Capture the cell that displays the provided text and extract its (x, y) central coordinate. 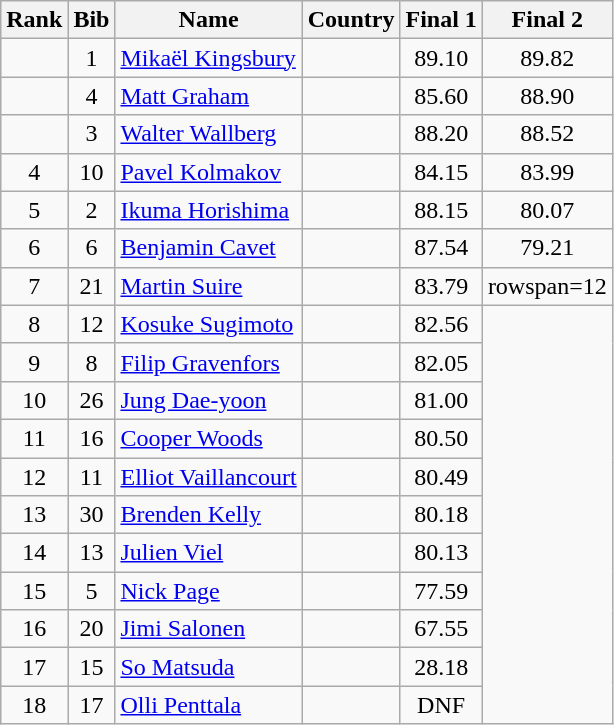
Kosuke Sugimoto (208, 324)
85.60 (441, 96)
Pavel Kolmakov (208, 172)
88.20 (441, 134)
Brenden Kelly (208, 515)
9 (34, 362)
28.18 (441, 667)
26 (92, 400)
87.54 (441, 248)
rowspan=12 (547, 286)
89.82 (547, 58)
83.99 (547, 172)
80.18 (441, 515)
Jung Dae-yoon (208, 400)
81.00 (441, 400)
Jimi Salonen (208, 629)
84.15 (441, 172)
Martin Suire (208, 286)
2 (92, 210)
Rank (34, 20)
80.49 (441, 477)
88.90 (547, 96)
Nick Page (208, 591)
21 (92, 286)
Matt Graham (208, 96)
Benjamin Cavet (208, 248)
Julien Viel (208, 553)
Mikaël Kingsbury (208, 58)
Country (351, 20)
Cooper Woods (208, 438)
Walter Wallberg (208, 134)
88.52 (547, 134)
89.10 (441, 58)
3 (92, 134)
80.13 (441, 553)
Final 1 (441, 20)
Final 2 (547, 20)
Bib (92, 20)
20 (92, 629)
So Matsuda (208, 667)
Olli Penttala (208, 705)
77.59 (441, 591)
14 (34, 553)
80.50 (441, 438)
Name (208, 20)
88.15 (441, 210)
18 (34, 705)
82.56 (441, 324)
Elliot Vaillancourt (208, 477)
1 (92, 58)
30 (92, 515)
67.55 (441, 629)
Filip Gravenfors (208, 362)
82.05 (441, 362)
7 (34, 286)
DNF (441, 705)
79.21 (547, 248)
80.07 (547, 210)
83.79 (441, 286)
Ikuma Horishima (208, 210)
